Locate the cell with the specified text and output its (X, Y) center coordinate. 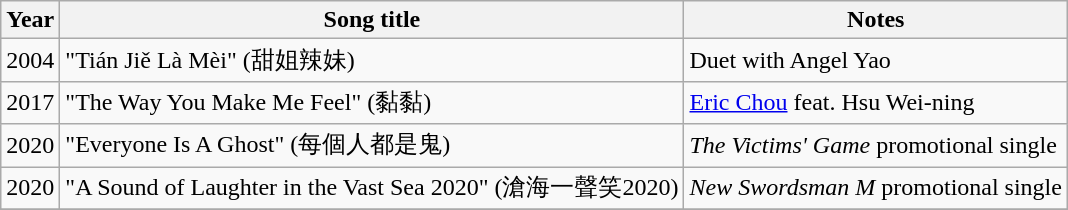
"Tián Jiě Là Mèi" (甜姐辣妹) (372, 60)
The Victims' Game promotional single (876, 146)
"Everyone Is A Ghost" (每個人都是鬼) (372, 146)
2004 (30, 60)
Year (30, 20)
Notes (876, 20)
2017 (30, 102)
Eric Chou feat. Hsu Wei-ning (876, 102)
Song title (372, 20)
New Swordsman M promotional single (876, 188)
"The Way You Make Me Feel" (黏黏) (372, 102)
Duet with Angel Yao (876, 60)
"A Sound of Laughter in the Vast Sea 2020" (滄海一聲笑2020) (372, 188)
